Detect which cell encompasses the target text, then output its (X, Y) center coordinate. 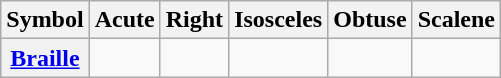
Acute (124, 20)
Right (194, 20)
Scalene (456, 20)
Symbol (45, 20)
Obtuse (370, 20)
Braille (45, 58)
Isosceles (278, 20)
